Locate the cell with the specified text and output its (x, y) center coordinate. 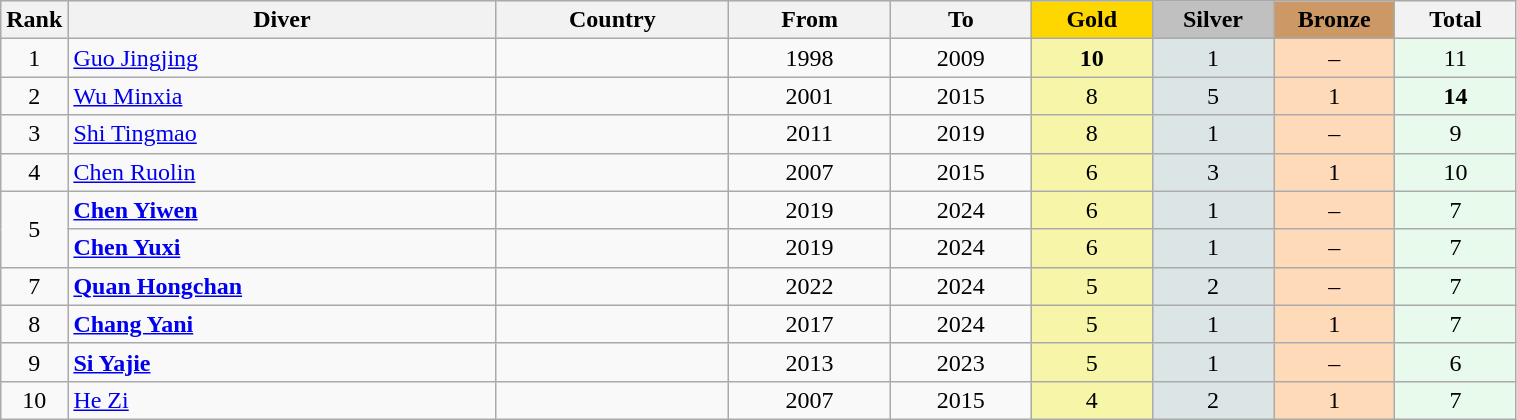
2009 (960, 58)
Diver (282, 20)
Country (612, 20)
Shi Tingmao (282, 134)
Chen Yiwen (282, 210)
Gold (1092, 20)
11 (1456, 58)
1998 (810, 58)
Chang Yani (282, 324)
Wu Minxia (282, 96)
Bronze (1334, 20)
Si Yajie (282, 362)
He Zi (282, 400)
2023 (960, 362)
14 (1456, 96)
2001 (810, 96)
2017 (810, 324)
2011 (810, 134)
From (810, 20)
2022 (810, 286)
2013 (810, 362)
Silver (1212, 20)
Quan Hongchan (282, 286)
To (960, 20)
Chen Ruolin (282, 172)
Rank (34, 20)
Guo Jingjing (282, 58)
Total (1456, 20)
Chen Yuxi (282, 248)
